Search for the cell housing the specified text and yield its (x, y) center coordinate. 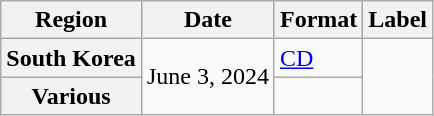
Date (208, 20)
Label (398, 20)
Format (318, 20)
South Korea (72, 58)
Various (72, 96)
Region (72, 20)
June 3, 2024 (208, 77)
CD (318, 58)
